Locate the cell with the specified text and output its [X, Y] center coordinate. 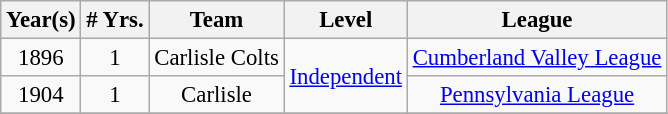
1904 [41, 95]
League [536, 20]
Pennsylvania League [536, 95]
# Yrs. [115, 20]
Cumberland Valley League [536, 58]
Carlisle [216, 95]
Team [216, 20]
Carlisle Colts [216, 58]
Year(s) [41, 20]
Independent [346, 76]
1896 [41, 58]
Level [346, 20]
